Return [x, y] of the center of cell containing provided text 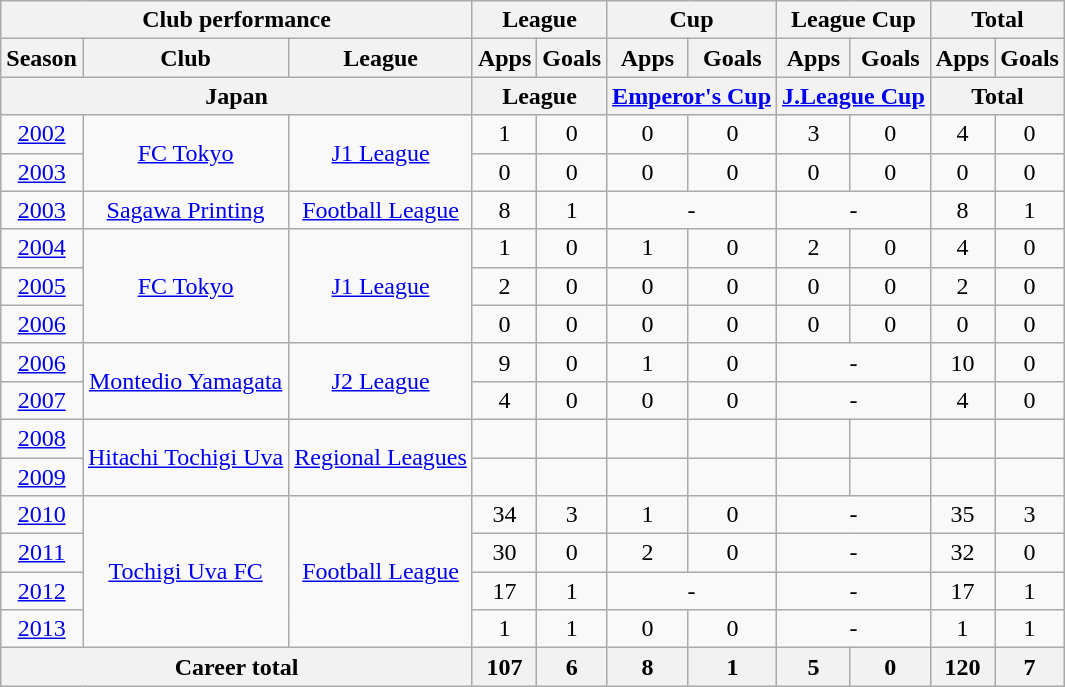
7 [1030, 667]
5 [814, 667]
2005 [42, 286]
2010 [42, 515]
9 [504, 362]
Sagawa Printing [185, 210]
Club performance [237, 20]
2012 [42, 591]
Hitachi Tochigi Uva [185, 457]
J.League Cup [854, 96]
Emperor's Cup [692, 96]
35 [962, 515]
6 [572, 667]
J2 League [381, 381]
Montedio Yamagata [185, 381]
Club [185, 58]
Season [42, 58]
2011 [42, 553]
2004 [42, 248]
2009 [42, 477]
10 [962, 362]
2013 [42, 629]
2002 [42, 134]
2007 [42, 400]
34 [504, 515]
Cup [692, 20]
Regional Leagues [381, 457]
2008 [42, 438]
32 [962, 553]
Tochigi Uva FC [185, 572]
30 [504, 553]
League Cup [854, 20]
120 [962, 667]
Japan [237, 96]
Career total [237, 667]
107 [504, 667]
